Provide the [X, Y] coordinate of the cell's center where the given text is located.  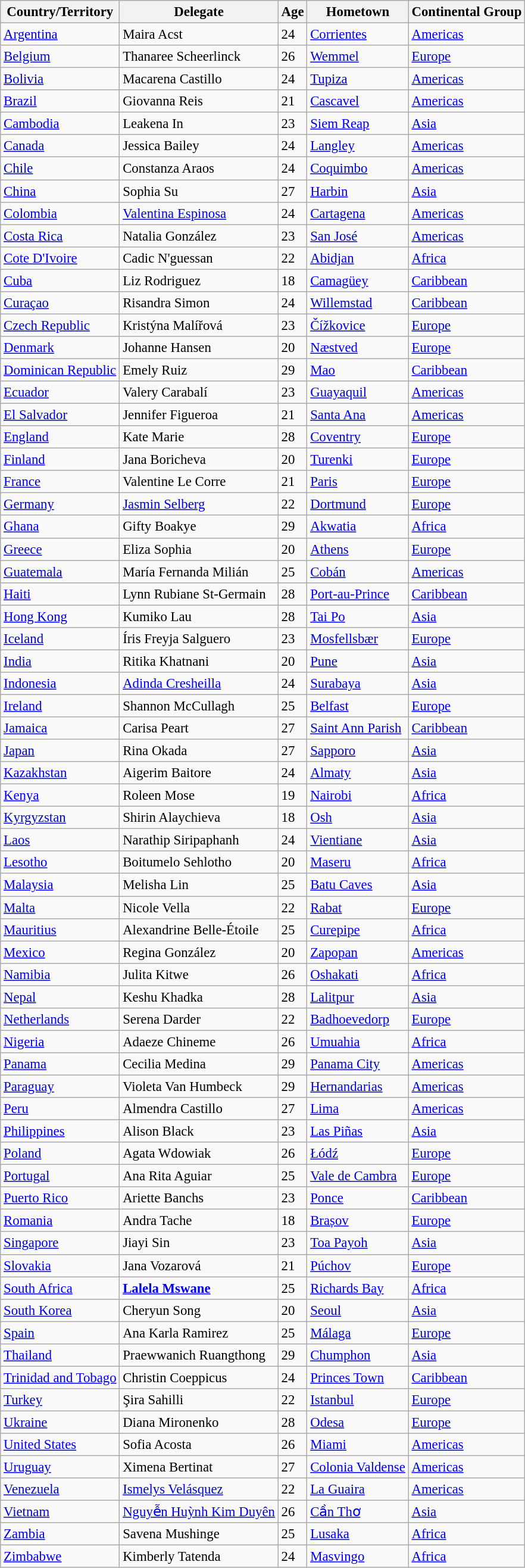
Julita Kitwe [199, 974]
Ghana [60, 527]
Coventry [358, 437]
19 [293, 796]
Nigeria [60, 1042]
Mosfellsbær [358, 639]
Rina Okada [199, 751]
Bolivia [60, 79]
Colombia [60, 213]
Age [293, 12]
Boitumelo Sehlotho [199, 863]
Vale de Cambra [358, 1176]
Spain [60, 1333]
Zapopan [358, 952]
Paris [358, 482]
Violeta Van Humbeck [199, 1086]
Kenya [60, 796]
Ecuador [60, 392]
Almaty [358, 773]
Cần Thơ [358, 1512]
Thanaree Scheerlinck [199, 57]
Valentina Espinosa [199, 213]
Cartagena [358, 213]
Almendra Castillo [199, 1109]
Pune [358, 661]
Diana Mironenko [199, 1422]
Christin Coeppicus [199, 1377]
Cobán [358, 572]
Shannon McCullagh [199, 706]
Namibia [60, 974]
Costa Rica [60, 236]
Toa Payoh [358, 1243]
Shirin Alaychieva [199, 818]
Canada [60, 146]
Jana Vozarová [199, 1265]
Singapore [60, 1243]
Richards Bay [358, 1288]
Cascavel [358, 101]
Continental Group [467, 12]
Lalitpur [358, 997]
Jennifer Figueroa [199, 415]
Keshu Khadka [199, 997]
Chumphon [358, 1355]
Kazakhstan [60, 773]
Serena Darder [199, 1020]
Coquimbo [358, 169]
Ana Karla Ramirez [199, 1333]
Lima [358, 1109]
Lynn Rubiane St-Germain [199, 594]
Nairobi [358, 796]
Siem Reap [358, 124]
Kristýna Malířová [199, 325]
Brașov [358, 1221]
Argentina [60, 35]
Camagüey [358, 280]
Gifty Boakye [199, 527]
Aigerim Baitore [199, 773]
Belgium [60, 57]
Leakena In [199, 124]
Ireland [60, 706]
Surabaya [358, 684]
Malaysia [60, 885]
Princes Town [358, 1377]
Ukraine [60, 1422]
Jessica Bailey [199, 146]
Risandra Simon [199, 303]
Romania [60, 1221]
India [60, 661]
Denmark [60, 348]
Thailand [60, 1355]
Narathip Siripaphanh [199, 840]
Greece [60, 549]
Poland [60, 1154]
England [60, 437]
Praewwanich Ruangthong [199, 1355]
Harbin [358, 191]
San José [358, 236]
Hometown [358, 12]
El Salvador [60, 415]
Jamaica [60, 728]
Wemmel [358, 57]
Constanza Araos [199, 169]
Íris Freyja Salguero [199, 639]
Laos [60, 840]
Melisha Lin [199, 885]
Venezuela [60, 1489]
Hong Kong [60, 616]
Willemstad [358, 303]
Cuba [60, 280]
Sofia Acosta [199, 1445]
Cote D'Ivoire [60, 258]
Tai Po [358, 616]
Nicole Vella [199, 908]
Port-au-Prince [358, 594]
Dominican Republic [60, 370]
Jiayi Sin [199, 1243]
Chile [60, 169]
Maira Acst [199, 35]
Cecilia Medina [199, 1064]
Giovanna Reis [199, 101]
Indonesia [60, 684]
Kumiko Lau [199, 616]
Alison Black [199, 1131]
Tupiza [358, 79]
Zambia [60, 1534]
Colonia Valdense [358, 1467]
Athens [358, 549]
Finland [60, 460]
Zimbabwe [60, 1557]
Mauritius [60, 930]
Haiti [60, 594]
Mao [358, 370]
Germany [60, 504]
Kate Marie [199, 437]
Valery Carabalí [199, 392]
Santa Ana [358, 415]
Turkey [60, 1400]
Jasmin Selberg [199, 504]
Liz Rodriguez [199, 280]
Guatemala [60, 572]
Curaçao [60, 303]
Ponce [358, 1198]
Panama [60, 1064]
Agata Wdowiak [199, 1154]
Nepal [60, 997]
La Guaira [358, 1489]
Umuahia [358, 1042]
South Korea [60, 1310]
Jana Boricheva [199, 460]
Dortmund [358, 504]
Kimberly Tatenda [199, 1557]
Natalia González [199, 236]
Las Piñas [358, 1131]
María Fernanda Milián [199, 572]
Púchov [358, 1265]
Nguyễn Huỳnh Kim Duyên [199, 1512]
Málaga [358, 1333]
Adinda Cresheilla [199, 684]
Akwatia [358, 527]
Ritika Khatnani [199, 661]
Ismelys Velásquez [199, 1489]
Sapporo [358, 751]
Cadic N'guessan [199, 258]
Oshakati [358, 974]
Sophia Su [199, 191]
Lusaka [358, 1534]
Paraguay [60, 1086]
Alexandrine Belle-Étoile [199, 930]
Čížkovice [358, 325]
Lalela Mswane [199, 1288]
South Africa [60, 1288]
Trinidad and Tobago [60, 1377]
Lesotho [60, 863]
Ariette Banchs [199, 1198]
Seoul [358, 1310]
Portugal [60, 1176]
Adaeze Chineme [199, 1042]
Istanbul [358, 1400]
Andra Tache [199, 1221]
Osh [358, 818]
Panama City [358, 1064]
Corrientes [358, 35]
Cambodia [60, 124]
Regina González [199, 952]
Carisa Peart [199, 728]
Roleen Mose [199, 796]
Kyrgyzstan [60, 818]
Valentine Le Corre [199, 482]
Guayaquil [358, 392]
Country/Territory [60, 12]
Savena Mushinge [199, 1534]
Belfast [358, 706]
Ana Rita Aguiar [199, 1176]
Hernandarias [358, 1086]
United States [60, 1445]
Miami [358, 1445]
Odesa [358, 1422]
Næstved [358, 348]
Puerto Rico [60, 1198]
Eliza Sophia [199, 549]
Rabat [358, 908]
Iceland [60, 639]
Japan [60, 751]
Badhoevedorp [358, 1020]
Johanne Hansen [199, 348]
Maseru [358, 863]
France [60, 482]
Turenki [358, 460]
Masvingo [358, 1557]
Delegate [199, 12]
Philippines [60, 1131]
Langley [358, 146]
Emely Ruiz [199, 370]
Vientiane [358, 840]
Malta [60, 908]
Brazil [60, 101]
Şira Sahilli [199, 1400]
Macarena Castillo [199, 79]
Batu Caves [358, 885]
Mexico [60, 952]
Uruguay [60, 1467]
Abidjan [358, 258]
Slovakia [60, 1265]
Peru [60, 1109]
Cheryun Song [199, 1310]
Netherlands [60, 1020]
Curepipe [358, 930]
Ximena Bertinat [199, 1467]
Łódź [358, 1154]
China [60, 191]
Vietnam [60, 1512]
Saint Ann Parish [358, 728]
Czech Republic [60, 325]
